For the text-containing cell, return its midpoint in [x, y] coordinate format. 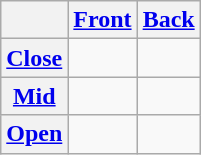
Open [34, 134]
Back [168, 20]
Front [102, 20]
Mid [34, 96]
Close [34, 58]
